Identify which cell holds the provided text, then report its [x, y] central coordinate. 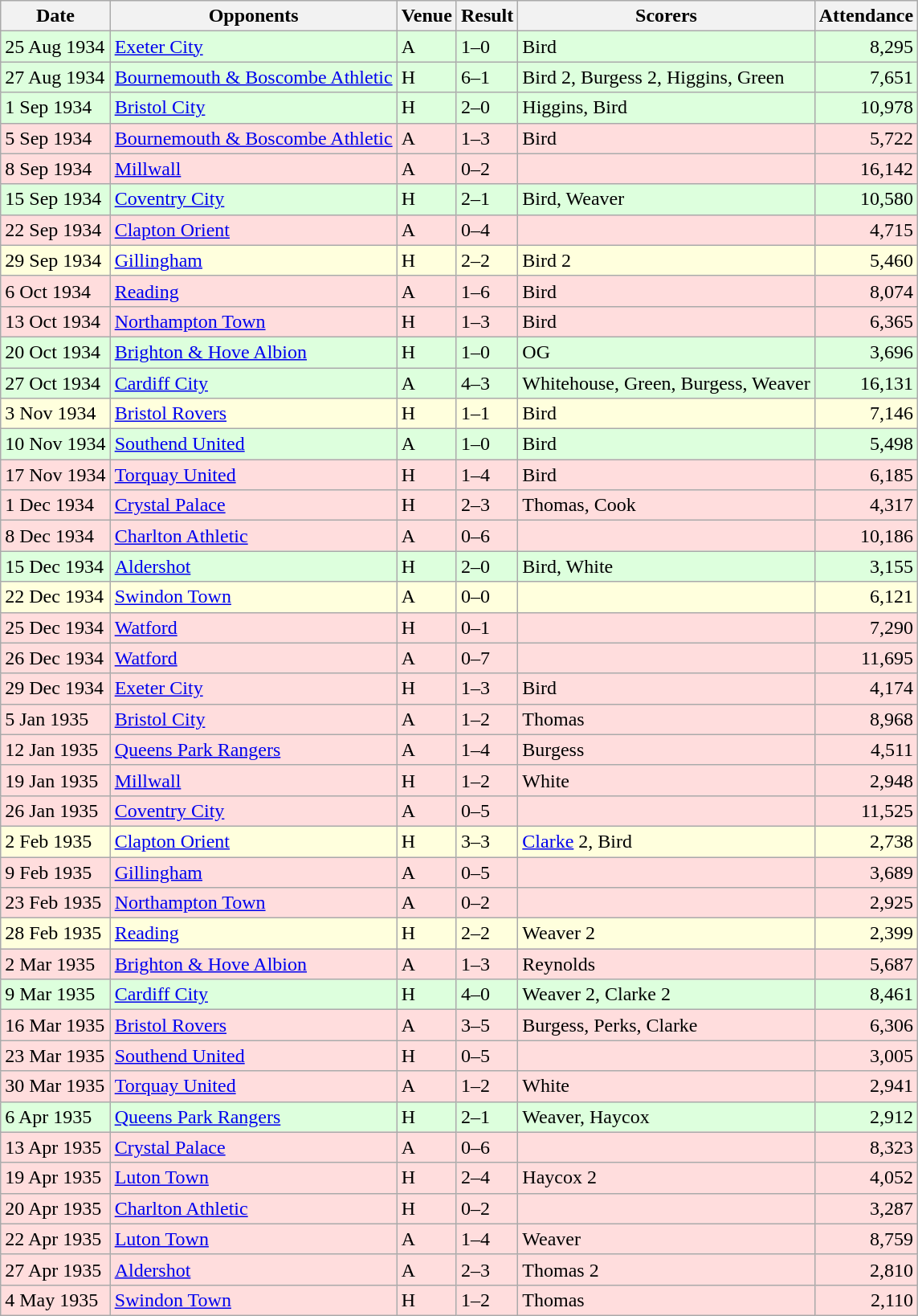
20 Oct 1934 [55, 352]
2,912 [866, 1117]
5,687 [866, 964]
Whitehouse, Green, Burgess, Weaver [667, 383]
3,689 [866, 872]
13 Oct 1934 [55, 321]
2,948 [866, 780]
22 Apr 1935 [55, 1239]
2,810 [866, 1269]
8,461 [866, 995]
15 Dec 1934 [55, 566]
13 Apr 1935 [55, 1147]
27 Aug 1934 [55, 77]
4–0 [487, 995]
3,155 [866, 566]
3,287 [866, 1208]
7,651 [866, 77]
Attendance [866, 16]
Weaver 2, Clarke 2 [667, 995]
0–7 [487, 658]
4,317 [866, 505]
Haycox 2 [667, 1178]
11,525 [866, 811]
Thomas, Cook [667, 505]
15 Sep 1934 [55, 199]
8 Dec 1934 [55, 536]
6,306 [866, 1025]
2,110 [866, 1300]
3,696 [866, 352]
2–4 [487, 1178]
28 Feb 1935 [55, 934]
5 Sep 1934 [55, 138]
6,185 [866, 475]
2 Mar 1935 [55, 964]
6,365 [866, 321]
1–6 [487, 291]
4–3 [487, 383]
10,186 [866, 536]
27 Apr 1935 [55, 1269]
Reynolds [667, 964]
8,968 [866, 719]
4,174 [866, 689]
Weaver, Haycox [667, 1117]
5 Jan 1935 [55, 719]
4,052 [866, 1178]
8,323 [866, 1147]
9 Feb 1935 [55, 872]
Burgess, Perks, Clarke [667, 1025]
Venue [426, 16]
3–3 [487, 841]
0–0 [487, 597]
2,925 [866, 903]
7,290 [866, 627]
16 Mar 1935 [55, 1025]
6 Oct 1934 [55, 291]
Date [55, 16]
3 Nov 1934 [55, 414]
25 Dec 1934 [55, 627]
4 May 1935 [55, 1300]
26 Jan 1935 [55, 811]
4,511 [866, 750]
26 Dec 1934 [55, 658]
0–4 [487, 230]
17 Nov 1934 [55, 475]
2,399 [866, 934]
16,142 [866, 169]
23 Mar 1935 [55, 1056]
2,941 [866, 1086]
30 Mar 1935 [55, 1086]
10,978 [866, 108]
1 Sep 1934 [55, 108]
8 Sep 1934 [55, 169]
10 Nov 1934 [55, 444]
Scorers [667, 16]
Bird, White [667, 566]
2 Feb 1935 [55, 841]
Bird, Weaver [667, 199]
0–1 [487, 627]
7,146 [866, 414]
Opponents [254, 16]
Weaver [667, 1239]
29 Sep 1934 [55, 260]
Bird 2, Burgess 2, Higgins, Green [667, 77]
12 Jan 1935 [55, 750]
5,722 [866, 138]
29 Dec 1934 [55, 689]
Bird 2 [667, 260]
2,738 [866, 841]
19 Apr 1935 [55, 1178]
25 Aug 1934 [55, 47]
3,005 [866, 1056]
6 Apr 1935 [55, 1117]
8,295 [866, 47]
8,074 [866, 291]
3–5 [487, 1025]
Result [487, 16]
Weaver 2 [667, 934]
Burgess [667, 750]
16,131 [866, 383]
5,460 [866, 260]
6–1 [487, 77]
1 Dec 1934 [55, 505]
1–1 [487, 414]
9 Mar 1935 [55, 995]
22 Sep 1934 [55, 230]
Higgins, Bird [667, 108]
5,498 [866, 444]
23 Feb 1935 [55, 903]
OG [667, 352]
27 Oct 1934 [55, 383]
Thomas 2 [667, 1269]
4,715 [866, 230]
19 Jan 1935 [55, 780]
20 Apr 1935 [55, 1208]
10,580 [866, 199]
11,695 [866, 658]
Clarke 2, Bird [667, 841]
6,121 [866, 597]
8,759 [866, 1239]
22 Dec 1934 [55, 597]
